Return [x, y] of the center of cell containing provided text 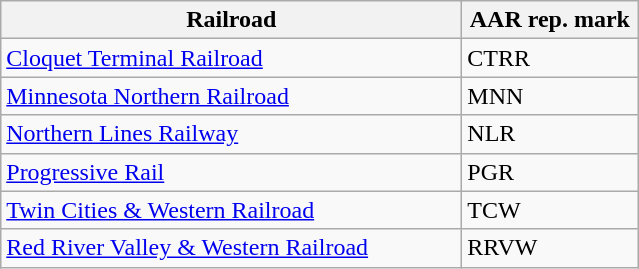
PGR [550, 172]
NLR [550, 134]
TCW [550, 210]
Railroad [232, 20]
AAR rep. mark [550, 20]
Twin Cities & Western Railroad [232, 210]
Cloquet Terminal Railroad [232, 58]
RRVW [550, 248]
Minnesota Northern Railroad [232, 96]
Northern Lines Railway [232, 134]
Progressive Rail [232, 172]
CTRR [550, 58]
Red River Valley & Western Railroad [232, 248]
MNN [550, 96]
